Extract the [X, Y] coordinate from the center of the cell holding the provided text.  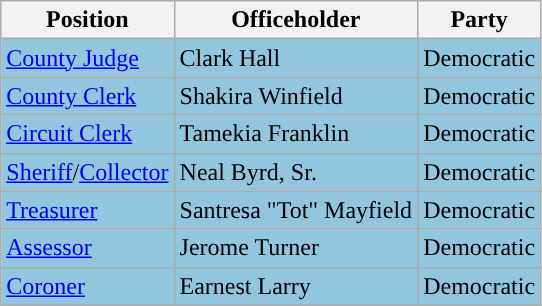
Treasurer [88, 210]
Position [88, 20]
Neal Byrd, Sr. [296, 172]
Earnest Larry [296, 286]
Circuit Clerk [88, 134]
County Judge [88, 58]
Santresa "Tot" Mayfield [296, 210]
Shakira Winfield [296, 96]
Jerome Turner [296, 248]
Officeholder [296, 20]
Coroner [88, 286]
Assessor [88, 248]
Tamekia Franklin [296, 134]
Sheriff/Collector [88, 172]
Party [480, 20]
Clark Hall [296, 58]
County Clerk [88, 96]
